Identify which cell holds the provided text, then report its (X, Y) central coordinate. 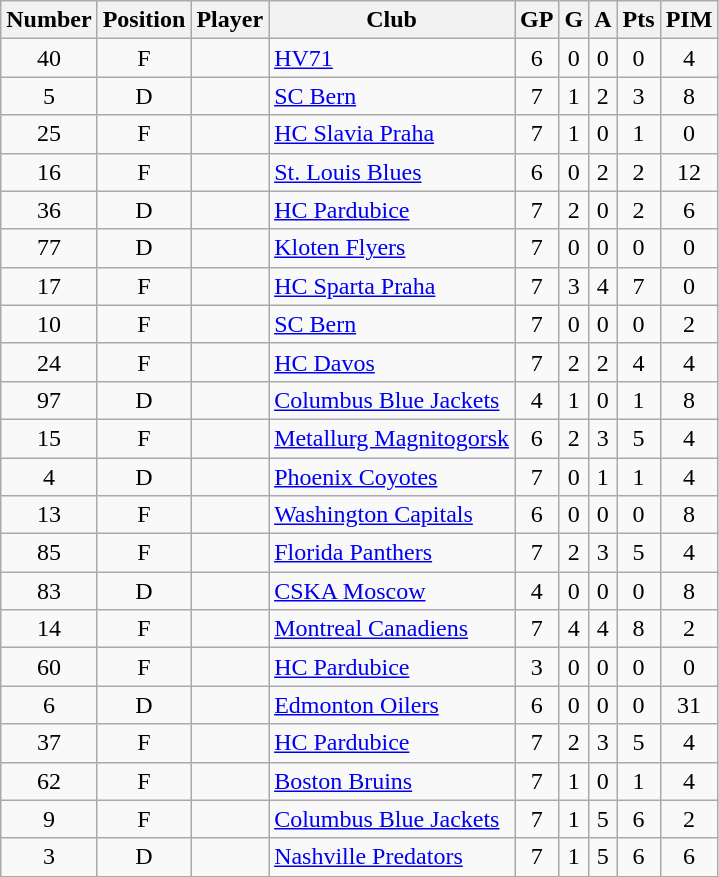
Club (392, 20)
Washington Capitals (392, 515)
A (603, 20)
Edmonton Oilers (392, 705)
Boston Bruins (392, 781)
Montreal Canadiens (392, 629)
10 (49, 324)
Number (49, 20)
9 (49, 819)
Position (144, 20)
Phoenix Coyotes (392, 477)
Pts (638, 20)
36 (49, 210)
40 (49, 58)
St. Louis Blues (392, 172)
Metallurg Magnitogorsk (392, 438)
15 (49, 438)
Nashville Predators (392, 857)
17 (49, 286)
HV71 (392, 58)
PIM (689, 20)
25 (49, 134)
CSKA Moscow (392, 591)
97 (49, 400)
GP (537, 20)
HC Slavia Praha (392, 134)
Florida Panthers (392, 553)
HC Davos (392, 362)
G (574, 20)
12 (689, 172)
62 (49, 781)
HC Sparta Praha (392, 286)
24 (49, 362)
60 (49, 667)
13 (49, 515)
31 (689, 705)
83 (49, 591)
Player (230, 20)
85 (49, 553)
16 (49, 172)
14 (49, 629)
Kloten Flyers (392, 248)
77 (49, 248)
37 (49, 743)
